Provide the [x, y] coordinate of the cell's center where the given text is located.  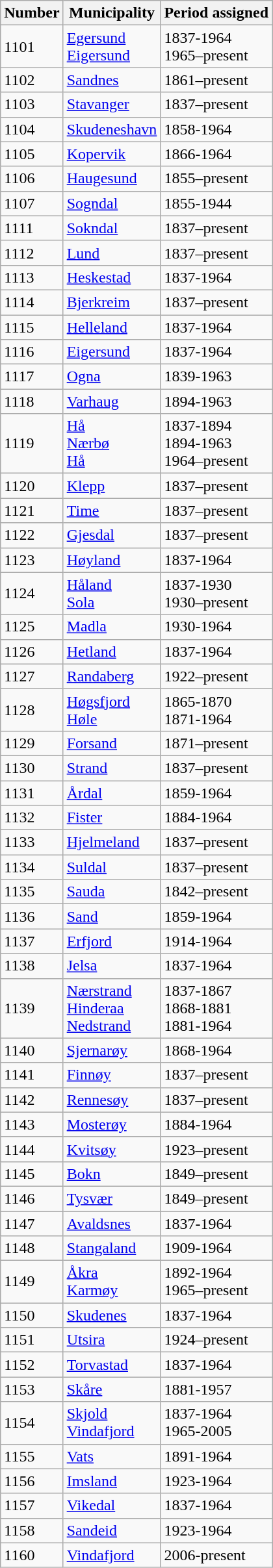
1924–present [216, 1340]
Eigersund [112, 352]
1129 [32, 743]
1126 [32, 651]
1106 [32, 179]
1133 [32, 842]
1121 [32, 511]
1113 [32, 277]
1140 [32, 1050]
Ogna [112, 377]
Kopervik [112, 154]
1128 [32, 709]
1153 [32, 1389]
1892-19641965–present [216, 1282]
1115 [32, 327]
1909-1964 [216, 1248]
Time [112, 511]
1837-18941894-19631964–present [216, 444]
Jelsa [112, 966]
EgersundEigersund [112, 47]
Varhaug [112, 401]
Randaberg [112, 676]
Lund [112, 253]
1131 [32, 793]
1137 [32, 941]
1842–present [216, 892]
Municipality [112, 13]
Sandeid [112, 1530]
1103 [32, 105]
1865-18701871-1964 [216, 709]
NærstrandHinderaaNedstrand [112, 1008]
1837-18671868-18811881-1964 [216, 1008]
Erfjord [112, 941]
HåNærbøHå [112, 444]
1134 [32, 867]
1101 [32, 47]
1122 [32, 535]
1138 [32, 966]
1152 [32, 1365]
1139 [32, 1008]
Klepp [112, 486]
Vindafjord [112, 1555]
1125 [32, 627]
1923–present [216, 1149]
1156 [32, 1481]
1127 [32, 676]
1861–present [216, 80]
1866-1964 [216, 154]
1839-1963 [216, 377]
1147 [32, 1223]
1116 [32, 352]
1894-1963 [216, 401]
1837-19301930–present [216, 594]
1135 [32, 892]
2006-present [216, 1555]
Number [32, 13]
Hjelmeland [112, 842]
1149 [32, 1282]
Period assigned [216, 13]
1144 [32, 1149]
Haugesund [112, 179]
Forsand [112, 743]
Rennesøy [112, 1100]
1105 [32, 154]
1112 [32, 253]
Årdal [112, 793]
1117 [32, 377]
Stavanger [112, 105]
Mosterøy [112, 1124]
1930-1964 [216, 627]
1145 [32, 1174]
1114 [32, 302]
ÅkraKarmøy [112, 1282]
1107 [32, 203]
1881-1957 [216, 1389]
Skåre [112, 1389]
1160 [32, 1555]
1148 [32, 1248]
1868-1964 [216, 1050]
Bjerkreim [112, 302]
1157 [32, 1506]
Helleland [112, 327]
1119 [32, 444]
1855-1944 [216, 203]
1104 [32, 129]
1146 [32, 1198]
Sogndal [112, 203]
Fister [112, 818]
1855–present [216, 179]
1155 [32, 1456]
HøgsfjordHøle [112, 709]
1891-1964 [216, 1456]
1837-19641965–present [216, 47]
HålandSola [112, 594]
1136 [32, 917]
1154 [32, 1423]
Utsira [112, 1340]
1120 [32, 486]
Avaldsnes [112, 1223]
Madla [112, 627]
1142 [32, 1100]
Sjernarøy [112, 1050]
1837-19641965-2005 [216, 1423]
SkjoldVindafjord [112, 1423]
Kvitsøy [112, 1149]
1871–present [216, 743]
1150 [32, 1315]
Sokndal [112, 228]
Sauda [112, 892]
1151 [32, 1340]
1143 [32, 1124]
1922–present [216, 676]
Imsland [112, 1481]
Heskestad [112, 277]
1914-1964 [216, 941]
Vikedal [112, 1506]
Vats [112, 1456]
Skudeneshavn [112, 129]
Strand [112, 768]
1858-1964 [216, 129]
Skudenes [112, 1315]
Hetland [112, 651]
1118 [32, 401]
1124 [32, 594]
1132 [32, 818]
1141 [32, 1075]
1158 [32, 1530]
1111 [32, 228]
Høyland [112, 560]
Bokn [112, 1174]
1130 [32, 768]
Sandnes [112, 80]
Sand [112, 917]
1123 [32, 560]
Stangaland [112, 1248]
Finnøy [112, 1075]
Torvastad [112, 1365]
Gjesdal [112, 535]
Suldal [112, 867]
Tysvær [112, 1198]
1102 [32, 80]
